Return [x, y] of the center of cell containing provided text 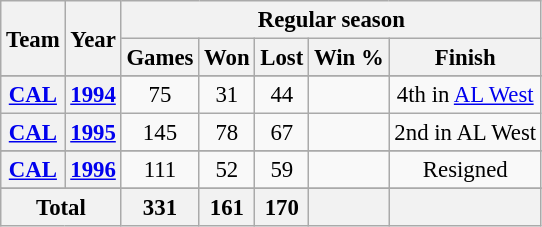
44 [282, 95]
Team [33, 38]
1996 [93, 170]
Finish [465, 58]
78 [227, 133]
59 [282, 170]
67 [282, 133]
170 [282, 208]
Win % [349, 58]
161 [227, 208]
Won [227, 58]
145 [160, 133]
2nd in AL West [465, 133]
Year [93, 38]
Lost [282, 58]
331 [160, 208]
Resigned [465, 170]
31 [227, 95]
Total [61, 208]
Games [160, 58]
75 [160, 95]
4th in AL West [465, 95]
1994 [93, 95]
Regular season [331, 20]
1995 [93, 133]
52 [227, 170]
111 [160, 170]
